Scan for the cell matching the given text and deliver its [x, y] coordinate at center. 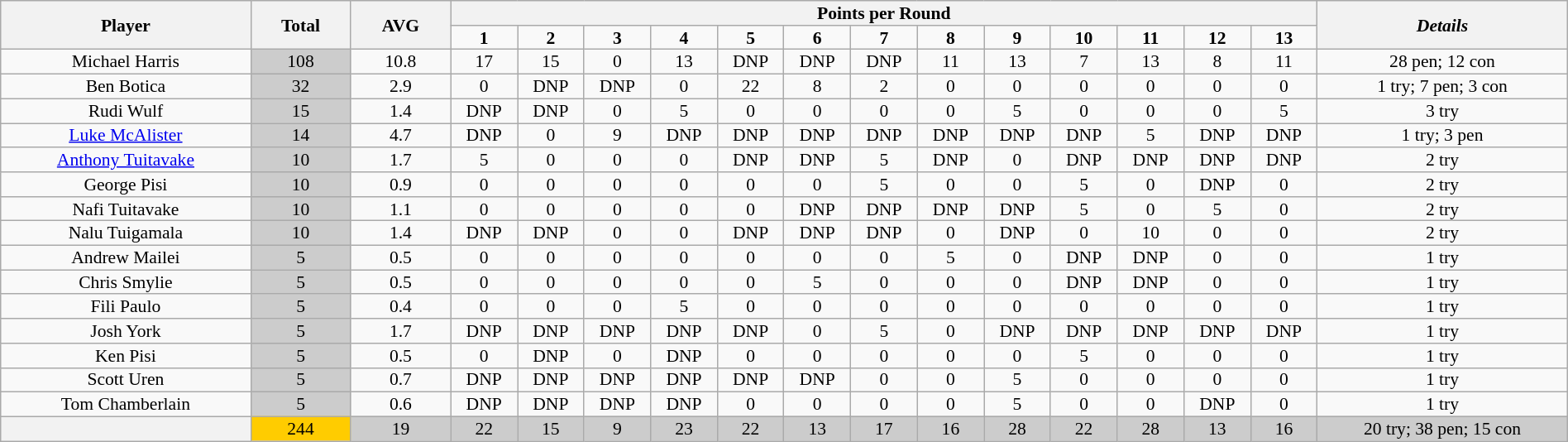
4 [685, 38]
Nalu Tuigamala [126, 233]
0.7 [400, 380]
AVG [400, 25]
1 try; 7 pen; 3 con [1442, 87]
Details [1442, 25]
6 [817, 38]
Scott Uren [126, 380]
Ken Pisi [126, 356]
Luke McAlister [126, 136]
4.7 [400, 136]
23 [685, 430]
0.4 [400, 307]
19 [400, 430]
Ben Botica [126, 87]
George Pisi [126, 185]
1.1 [400, 209]
Chris Smylie [126, 282]
12 [1217, 38]
32 [301, 87]
Andrew Mailei [126, 258]
108 [301, 62]
Michael Harris [126, 62]
244 [301, 430]
Tom Chamberlain [126, 405]
0.9 [400, 185]
Rudi Wulf [126, 111]
1 try; 3 pen [1442, 136]
3 try [1442, 111]
28 pen; 12 con [1442, 62]
0.6 [400, 405]
14 [301, 136]
3 [617, 38]
1 [485, 38]
Fili Paulo [126, 307]
2.9 [400, 87]
Total [301, 25]
Josh York [126, 331]
Nafi Tuitavake [126, 209]
Anthony Tuitavake [126, 160]
20 try; 38 pen; 15 con [1442, 430]
Points per Round [884, 13]
10.8 [400, 62]
Player [126, 25]
